Pinpoint the cell where the given text exists, returning its [x, y] midpoint coordinate. 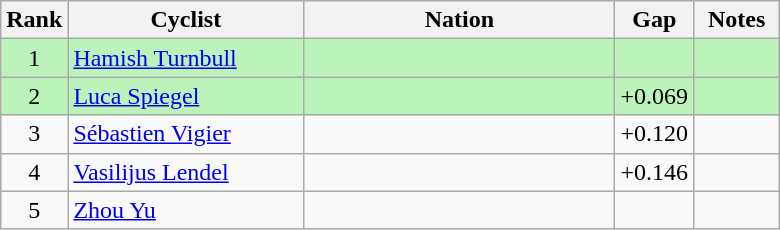
Hamish Turnbull [186, 58]
Gap [654, 20]
+0.146 [654, 172]
Nation [460, 20]
1 [34, 58]
Zhou Yu [186, 210]
4 [34, 172]
Sébastien Vigier [186, 134]
Vasilijus Lendel [186, 172]
5 [34, 210]
Cyclist [186, 20]
Luca Spiegel [186, 96]
Rank [34, 20]
2 [34, 96]
+0.120 [654, 134]
3 [34, 134]
Notes [737, 20]
+0.069 [654, 96]
